From the cell containing the given text, extract its center point as [X, Y] coordinate. 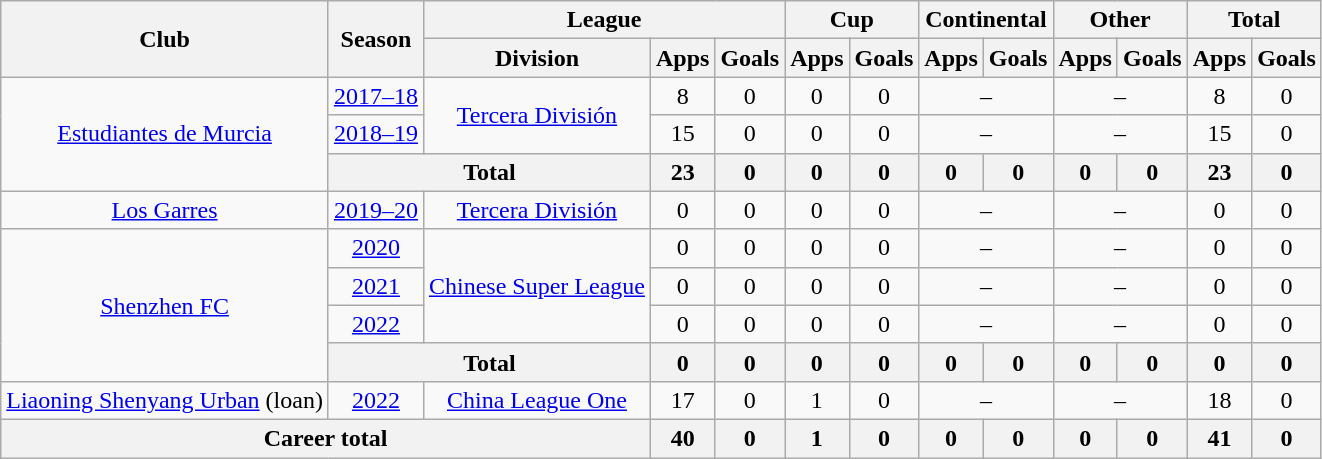
18 [1219, 400]
2020 [376, 248]
17 [682, 400]
2018–19 [376, 134]
Cup [852, 20]
Shenzhen FC [165, 305]
2021 [376, 286]
Career total [326, 438]
Continental [986, 20]
40 [682, 438]
41 [1219, 438]
2019–20 [376, 210]
Liaoning Shenyang Urban (loan) [165, 400]
Division [536, 58]
China League One [536, 400]
Other [1120, 20]
Season [376, 39]
Chinese Super League [536, 286]
League [604, 20]
Club [165, 39]
Los Garres [165, 210]
2017–18 [376, 96]
Estudiantes de Murcia [165, 134]
